Output the (X, Y) coordinate of the center of the cell containing the given text.  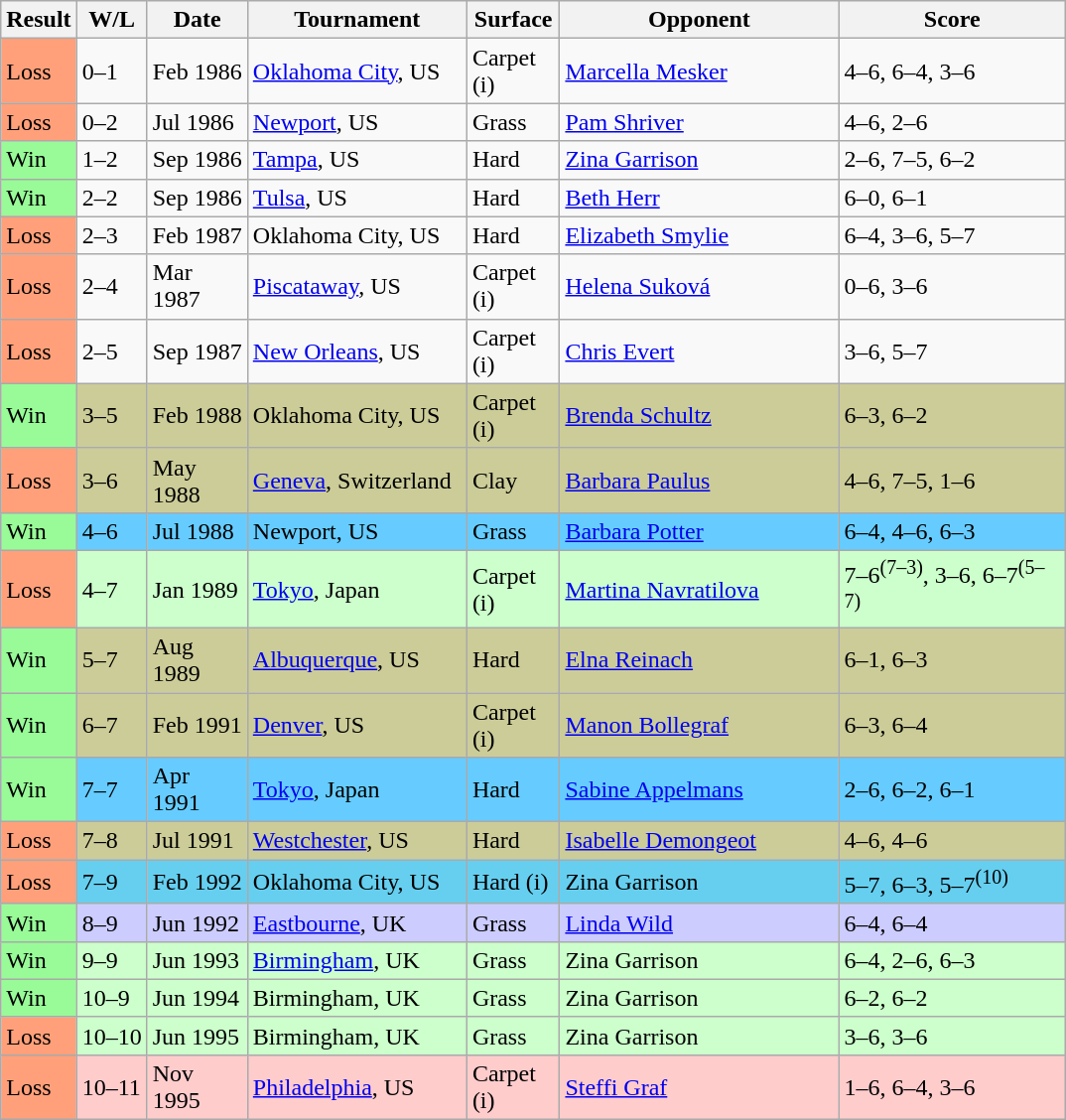
Sep 1987 (197, 351)
Barbara Paulus (699, 481)
10–9 (111, 998)
4–6, 7–5, 1–6 (953, 481)
6–3, 6–2 (953, 415)
Jun 1992 (197, 922)
4–6, 2–6 (953, 122)
4–6, 6–4, 3–6 (953, 71)
3–6 (111, 481)
2–5 (111, 351)
Steffi Graf (699, 1088)
5–7, 6–3, 5–7(10) (953, 882)
2–2 (111, 198)
Nov 1995 (197, 1088)
8–9 (111, 922)
6–4, 2–6, 6–3 (953, 960)
Beth Herr (699, 198)
Aug 1989 (197, 659)
7–6(7–3), 3–6, 6–7(5–7) (953, 589)
Feb 1987 (197, 235)
4–6, 4–6 (953, 841)
10–11 (111, 1088)
4–7 (111, 589)
6–4, 3–6, 5–7 (953, 235)
Pam Shriver (699, 122)
Geneva, Switzerland (357, 481)
6–3, 6–4 (953, 725)
0–2 (111, 122)
7–9 (111, 882)
Albuquerque, US (357, 659)
Jun 1995 (197, 1036)
Piscataway, US (357, 286)
4–6 (111, 531)
6–0, 6–1 (953, 198)
Elizabeth Smylie (699, 235)
Jan 1989 (197, 589)
Elna Reinach (699, 659)
0–6, 3–6 (953, 286)
Mar 1987 (197, 286)
Feb 1992 (197, 882)
Philadelphia, US (357, 1088)
3–6, 5–7 (953, 351)
Result (39, 20)
1–6, 6–4, 3–6 (953, 1088)
Marcella Mesker (699, 71)
6–2, 6–2 (953, 998)
Barbara Potter (699, 531)
6–7 (111, 725)
Chris Evert (699, 351)
Westchester, US (357, 841)
6–1, 6–3 (953, 659)
3–5 (111, 415)
Eastbourne, UK (357, 922)
Clay (513, 481)
Denver, US (357, 725)
3–6, 3–6 (953, 1036)
7–7 (111, 790)
9–9 (111, 960)
Opponent (699, 20)
6–4, 4–6, 6–3 (953, 531)
Sabine Appelmans (699, 790)
7–8 (111, 841)
Hard (i) (513, 882)
Score (953, 20)
5–7 (111, 659)
Surface (513, 20)
Jul 1991 (197, 841)
2–4 (111, 286)
Tulsa, US (357, 198)
Apr 1991 (197, 790)
New Orleans, US (357, 351)
Isabelle Demongeot (699, 841)
2–6, 6–2, 6–1 (953, 790)
W/L (111, 20)
6–4, 6–4 (953, 922)
0–1 (111, 71)
Helena Suková (699, 286)
2–6, 7–5, 6–2 (953, 160)
Linda Wild (699, 922)
Feb 1988 (197, 415)
Martina Navratilova (699, 589)
Date (197, 20)
Feb 1991 (197, 725)
1–2 (111, 160)
Jul 1988 (197, 531)
Brenda Schultz (699, 415)
Tampa, US (357, 160)
May 1988 (197, 481)
2–3 (111, 235)
Tournament (357, 20)
Manon Bollegraf (699, 725)
Jul 1986 (197, 122)
Feb 1986 (197, 71)
Jun 1993 (197, 960)
Jun 1994 (197, 998)
10–10 (111, 1036)
